Detect which cell encompasses the target text, then output its [x, y] center coordinate. 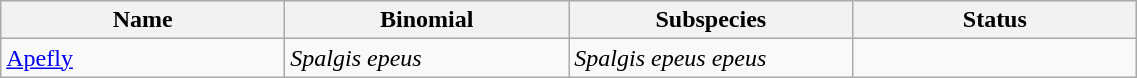
Status [995, 20]
Apefly [143, 58]
Spalgis epeus epeus [711, 58]
Name [143, 20]
Binomial [427, 20]
Spalgis epeus [427, 58]
Subspecies [711, 20]
